Search for the cell housing the specified text and yield its [x, y] center coordinate. 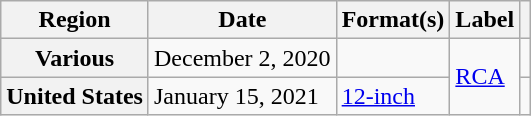
Label [485, 20]
United States [75, 96]
RCA [485, 77]
January 15, 2021 [242, 96]
Region [75, 20]
December 2, 2020 [242, 58]
Date [242, 20]
Various [75, 58]
12-inch [393, 96]
Format(s) [393, 20]
